Determine the (x, y) coordinate at the center of the cell enclosing the given text.  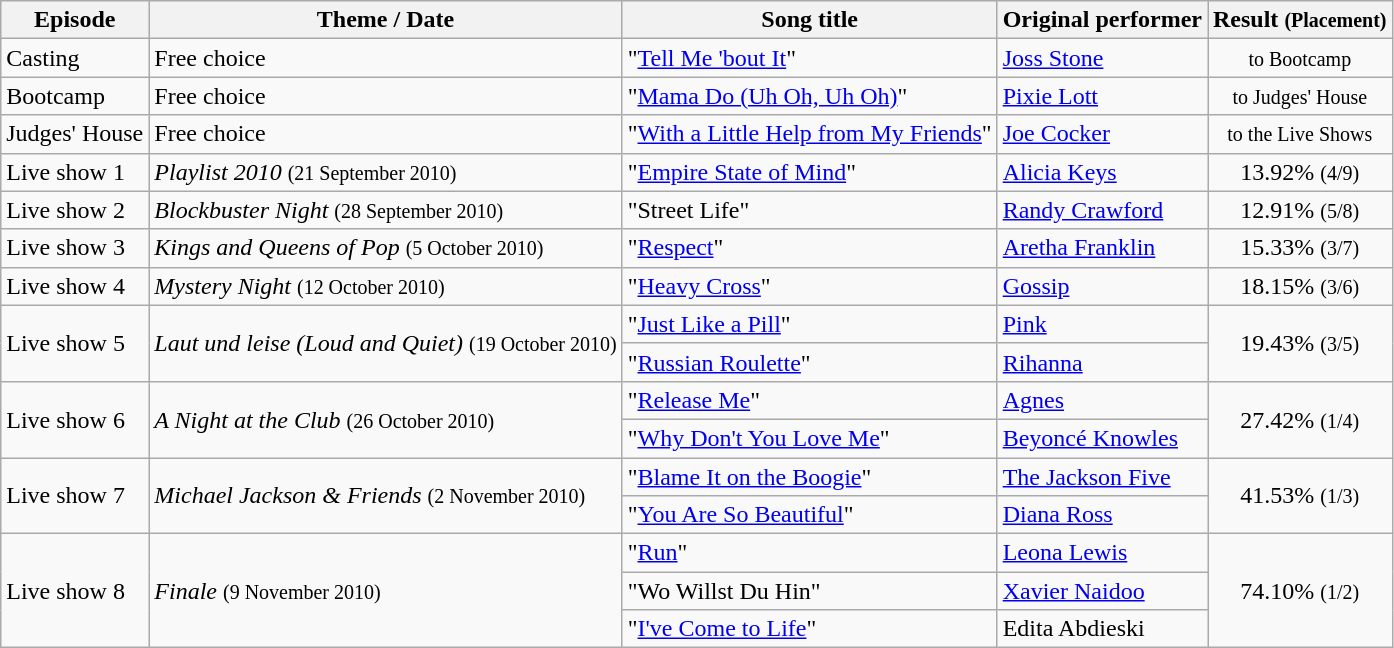
Judges' House (75, 134)
Live show 3 (75, 248)
Xavier Naidoo (1102, 591)
Live show 5 (75, 343)
"Wo Willst Du Hin" (810, 591)
Alicia Keys (1102, 172)
Original performer (1102, 20)
Result (Placement) (1300, 20)
Live show 8 (75, 591)
Blockbuster Night (28 September 2010) (386, 210)
"Respect" (810, 248)
Joss Stone (1102, 58)
to Judges' House (1300, 96)
Laut und leise (Loud and Quiet) (19 October 2010) (386, 343)
"With a Little Help from My Friends" (810, 134)
Bootcamp (75, 96)
Kings and Queens of Pop (5 October 2010) (386, 248)
Beyoncé Knowles (1102, 438)
Aretha Franklin (1102, 248)
Live show 4 (75, 286)
Gossip (1102, 286)
Joe Cocker (1102, 134)
Rihanna (1102, 362)
41.53% (1/3) (1300, 496)
"Blame It on the Boogie" (810, 477)
Live show 1 (75, 172)
"Release Me" (810, 400)
18.15% (3/6) (1300, 286)
"Empire State of Mind" (810, 172)
"Heavy Cross" (810, 286)
19.43% (3/5) (1300, 343)
Diana Ross (1102, 515)
Live show 7 (75, 496)
"Tell Me 'bout It" (810, 58)
15.33% (3/7) (1300, 248)
to Bootcamp (1300, 58)
Live show 6 (75, 419)
"Just Like a Pill" (810, 324)
Playlist 2010 (21 September 2010) (386, 172)
Theme / Date (386, 20)
74.10% (1/2) (1300, 591)
Casting (75, 58)
"Mama Do (Uh Oh, Uh Oh)" (810, 96)
27.42% (1/4) (1300, 419)
Mystery Night (12 October 2010) (386, 286)
Leona Lewis (1102, 553)
Live show 2 (75, 210)
Edita Abdieski (1102, 629)
Episode (75, 20)
"You Are So Beautiful" (810, 515)
Agnes (1102, 400)
Song title (810, 20)
The Jackson Five (1102, 477)
12.91% (5/8) (1300, 210)
"I've Come to Life" (810, 629)
Pink (1102, 324)
A Night at the Club (26 October 2010) (386, 419)
Michael Jackson & Friends (2 November 2010) (386, 496)
to the Live Shows (1300, 134)
"Russian Roulette" (810, 362)
Randy Crawford (1102, 210)
13.92% (4/9) (1300, 172)
"Run" (810, 553)
"Street Life" (810, 210)
Pixie Lott (1102, 96)
"Why Don't You Love Me" (810, 438)
Finale (9 November 2010) (386, 591)
